Capture the cell that displays the provided text and extract its [x, y] central coordinate. 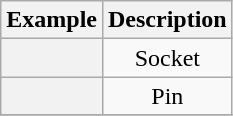
Example [52, 20]
Description [167, 20]
Socket [167, 58]
Pin [167, 96]
